Search for the cell housing the specified text and yield its [x, y] center coordinate. 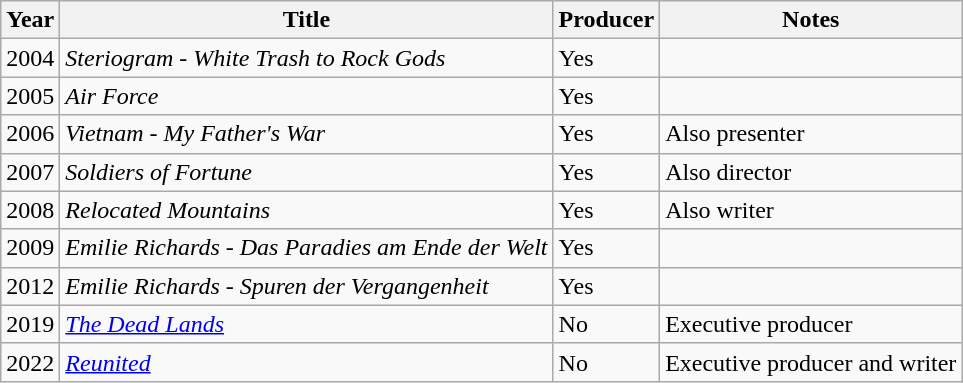
Also writer [811, 210]
Producer [606, 20]
Emilie Richards - Das Paradies am Ende der Welt [306, 248]
Executive producer and writer [811, 362]
Emilie Richards - Spuren der Vergangenheit [306, 286]
Soldiers of Fortune [306, 172]
Vietnam - My Father's War [306, 134]
2022 [30, 362]
2005 [30, 96]
2007 [30, 172]
2008 [30, 210]
Relocated Mountains [306, 210]
Title [306, 20]
2009 [30, 248]
Air Force [306, 96]
Notes [811, 20]
Also presenter [811, 134]
2012 [30, 286]
Steriogram - White Trash to Rock Gods [306, 58]
The Dead Lands [306, 324]
2004 [30, 58]
Executive producer [811, 324]
Year [30, 20]
Also director [811, 172]
2019 [30, 324]
2006 [30, 134]
Reunited [306, 362]
